Search for the cell housing the specified text and yield its (X, Y) center coordinate. 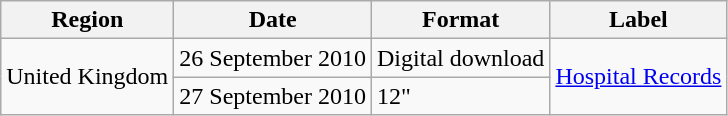
Format (461, 20)
Region (88, 20)
Label (638, 20)
Date (273, 20)
United Kingdom (88, 77)
26 September 2010 (273, 58)
27 September 2010 (273, 96)
Hospital Records (638, 77)
Digital download (461, 58)
12" (461, 96)
